Extract the [X, Y] coordinate from the center of the cell holding the provided text.  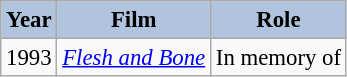
1993 [29, 58]
Flesh and Bone [134, 58]
In memory of [278, 58]
Year [29, 20]
Film [134, 20]
Role [278, 20]
